Search for the cell housing the specified text and yield its (X, Y) center coordinate. 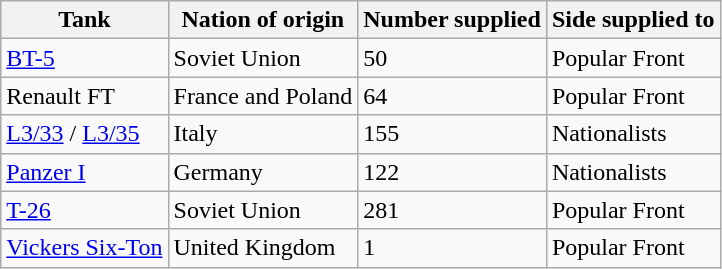
T-26 (84, 210)
1 (452, 248)
Renault FT (84, 96)
Side supplied to (633, 20)
281 (452, 210)
Italy (263, 134)
Nation of origin (263, 20)
64 (452, 96)
Germany (263, 172)
122 (452, 172)
Number supplied (452, 20)
France and Poland (263, 96)
Panzer I (84, 172)
United Kingdom (263, 248)
L3/33 / L3/35 (84, 134)
155 (452, 134)
BT-5 (84, 58)
Tank (84, 20)
Vickers Six-Ton (84, 248)
50 (452, 58)
